For the text-containing cell, return its midpoint in (x, y) coordinate format. 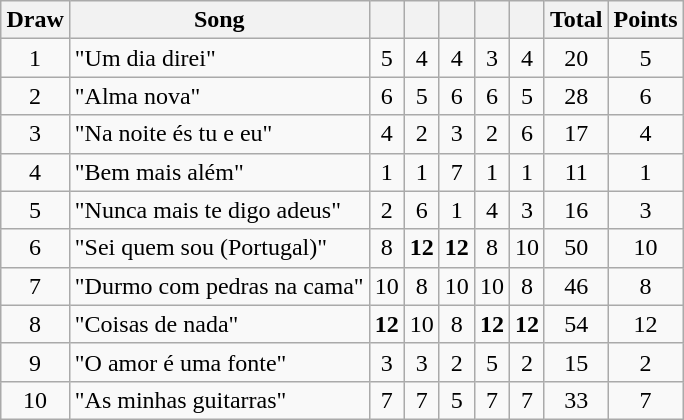
"Bem mais além" (219, 172)
20 (576, 58)
"As minhas guitarras" (219, 400)
28 (576, 96)
11 (576, 172)
Total (576, 20)
54 (576, 324)
"Durmo com pedras na cama" (219, 286)
"Na noite és tu e eu" (219, 134)
33 (576, 400)
9 (35, 362)
46 (576, 286)
Points (646, 20)
"Um dia direi" (219, 58)
Draw (35, 20)
Song (219, 20)
"Sei quem sou (Portugal)" (219, 248)
"Nunca mais te digo adeus" (219, 210)
16 (576, 210)
15 (576, 362)
"O amor é uma fonte" (219, 362)
50 (576, 248)
"Alma nova" (219, 96)
"Coisas de nada" (219, 324)
17 (576, 134)
